Locate the cell with the specified text and output its (X, Y) center coordinate. 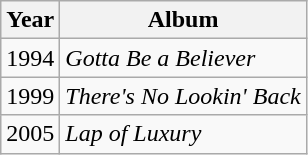
1999 (30, 96)
Album (183, 20)
Year (30, 20)
There's No Lookin' Back (183, 96)
2005 (30, 134)
1994 (30, 58)
Gotta Be a Believer (183, 58)
Lap of Luxury (183, 134)
